For the text-containing cell, return its midpoint in [x, y] coordinate format. 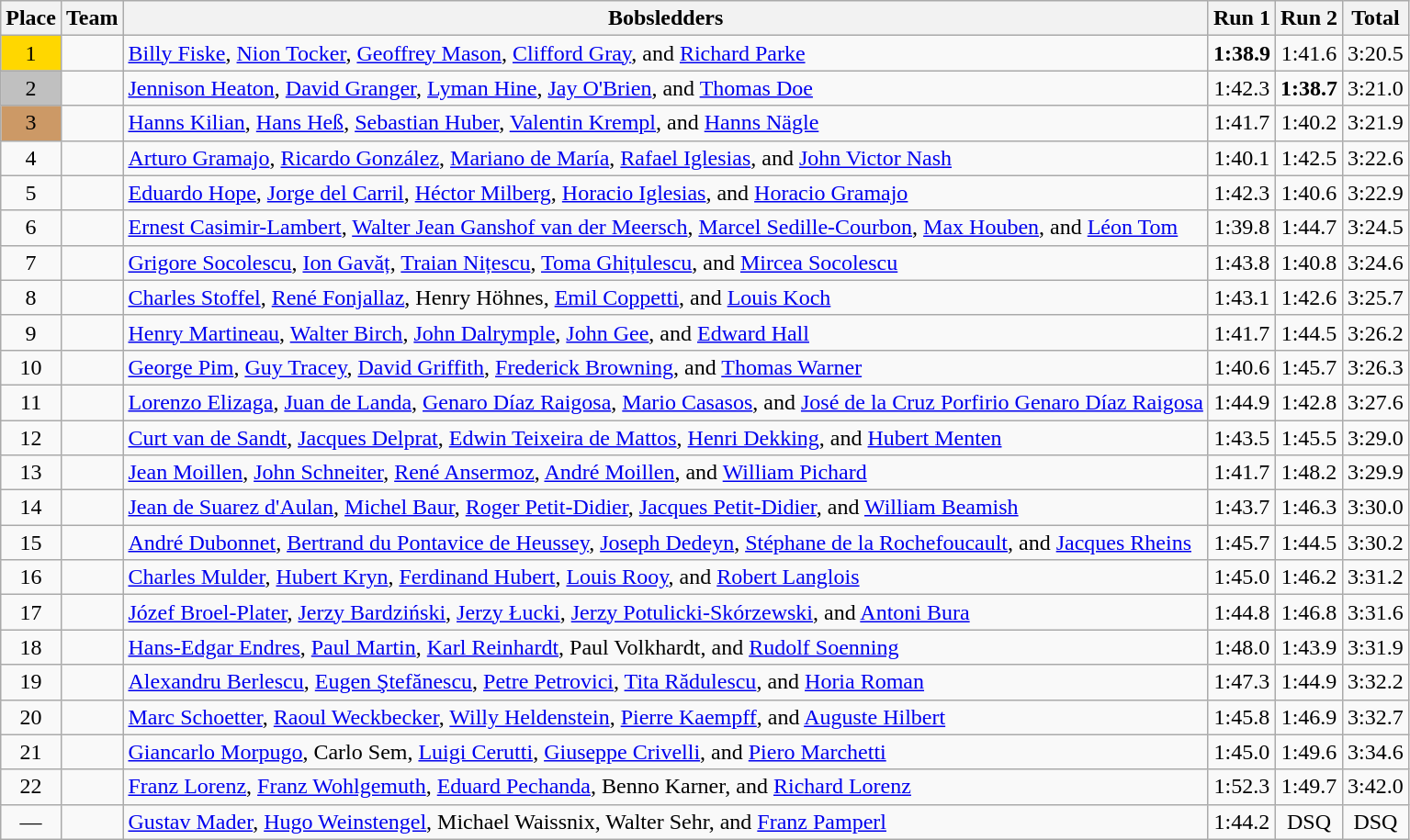
3:31.9 [1376, 647]
1:39.8 [1242, 228]
1:40.8 [1308, 263]
Place [31, 18]
3:26.2 [1376, 332]
Run 1 [1242, 18]
Jennison Heaton, David Granger, Lyman Hine, Jay O'Brien, and Thomas Doe [665, 88]
1:44.2 [1242, 822]
2 [31, 88]
Charles Mulder, Hubert Kryn, Ferdinand Hubert, Louis Rooy, and Robert Langlois [665, 577]
1:46.2 [1308, 577]
Total [1376, 18]
Hanns Kilian, Hans Heß, Sebastian Huber, Valentin Krempl, and Hanns Nägle [665, 123]
6 [31, 228]
17 [31, 612]
Jean Moillen, John Schneiter, René Ansermoz, André Moillen, and William Pichard [665, 473]
1:45.8 [1242, 717]
Arturo Gramajo, Ricardo González, Mariano de María, Rafael Iglesias, and John Victor Nash [665, 158]
11 [31, 402]
7 [31, 263]
3:34.6 [1376, 752]
3:30.2 [1376, 543]
1:48.0 [1242, 647]
3:22.6 [1376, 158]
Team [92, 18]
1:49.7 [1308, 787]
Hans-Edgar Endres, Paul Martin, Karl Reinhardt, Paul Volkhardt, and Rudolf Soenning [665, 647]
1 [31, 53]
Run 2 [1308, 18]
Charles Stoffel, René Fonjallaz, Henry Höhnes, Emil Coppetti, and Louis Koch [665, 297]
Jean de Suarez d'Aulan, Michel Baur, Roger Petit-Didier, Jacques Petit-Didier, and William Beamish [665, 508]
1:44.7 [1308, 228]
3:32.2 [1376, 682]
8 [31, 297]
Alexandru Berlescu, Eugen Ştefănescu, Petre Petrovici, Tita Rădulescu, and Horia Roman [665, 682]
Franz Lorenz, Franz Wohlgemuth, Eduard Pechanda, Benno Karner, and Richard Lorenz [665, 787]
4 [31, 158]
1:45.5 [1308, 438]
Billy Fiske, Nion Tocker, Geoffrey Mason, Clifford Gray, and Richard Parke [665, 53]
3:29.0 [1376, 438]
— [31, 822]
George Pim, Guy Tracey, David Griffith, Frederick Browning, and Thomas Warner [665, 367]
Giancarlo Morpugo, Carlo Sem, Luigi Cerutti, Giuseppe Crivelli, and Piero Marchetti [665, 752]
1:47.3 [1242, 682]
Lorenzo Elizaga, Juan de Landa, Genaro Díaz Raigosa, Mario Casasos, and José de la Cruz Porfirio Genaro Díaz Raigosa [665, 402]
Eduardo Hope, Jorge del Carril, Héctor Milberg, Horacio Iglesias, and Horacio Gramajo [665, 193]
3:20.5 [1376, 53]
3:21.9 [1376, 123]
Henry Martineau, Walter Birch, John Dalrymple, John Gee, and Edward Hall [665, 332]
15 [31, 543]
1:49.6 [1308, 752]
1:46.9 [1308, 717]
3:31.6 [1376, 612]
12 [31, 438]
1:46.8 [1308, 612]
1:40.2 [1308, 123]
1:43.9 [1308, 647]
20 [31, 717]
André Dubonnet, Bertrand du Pontavice de Heussey, Joseph Dedeyn, Stéphane de la Rochefoucault, and Jacques Rheins [665, 543]
1:41.6 [1308, 53]
13 [31, 473]
19 [31, 682]
3:27.6 [1376, 402]
1:52.3 [1242, 787]
Curt van de Sandt, Jacques Delprat, Edwin Teixeira de Mattos, Henri Dekking, and Hubert Menten [665, 438]
Bobsledders [665, 18]
3:42.0 [1376, 787]
1:38.9 [1242, 53]
1:43.8 [1242, 263]
3:30.0 [1376, 508]
1:42.5 [1308, 158]
Józef Broel-Plater, Jerzy Bardziński, Jerzy Łucki, Jerzy Potulicki-Skórzewski, and Antoni Bura [665, 612]
Marc Schoetter, Raoul Weckbecker, Willy Heldenstein, Pierre Kaempff, and Auguste Hilbert [665, 717]
3 [31, 123]
22 [31, 787]
3:21.0 [1376, 88]
3:25.7 [1376, 297]
Gustav Mader, Hugo Weinstengel, Michael Waissnix, Walter Sehr, and Franz Pamperl [665, 822]
9 [31, 332]
Ernest Casimir-Lambert, Walter Jean Ganshof van der Meersch, Marcel Sedille-Courbon, Max Houben, and Léon Tom [665, 228]
1:42.6 [1308, 297]
Grigore Socolescu, Ion Gavăț, Traian Nițescu, Toma Ghițulescu, and Mircea Socolescu [665, 263]
3:22.9 [1376, 193]
1:38.7 [1308, 88]
14 [31, 508]
3:26.3 [1376, 367]
3:29.9 [1376, 473]
1:43.1 [1242, 297]
1:48.2 [1308, 473]
5 [31, 193]
1:42.8 [1308, 402]
16 [31, 577]
18 [31, 647]
1:46.3 [1308, 508]
3:32.7 [1376, 717]
1:44.8 [1242, 612]
3:24.6 [1376, 263]
3:24.5 [1376, 228]
3:31.2 [1376, 577]
21 [31, 752]
1:43.5 [1242, 438]
1:43.7 [1242, 508]
10 [31, 367]
1:40.1 [1242, 158]
